Detect which cell encompasses the target text, then output its [X, Y] center coordinate. 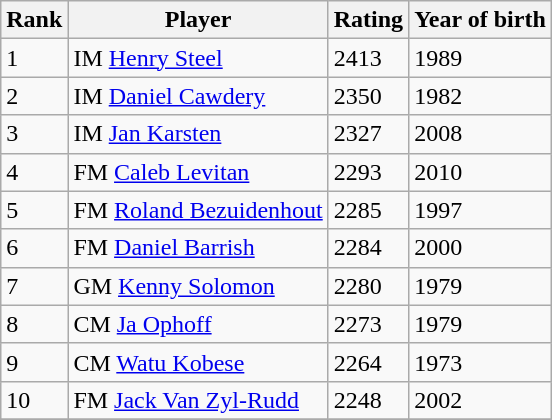
1982 [480, 96]
2285 [368, 210]
FM Caleb Levitan [198, 172]
2010 [480, 172]
5 [34, 210]
2284 [368, 248]
4 [34, 172]
6 [34, 248]
9 [34, 362]
1973 [480, 362]
Rating [368, 20]
10 [34, 400]
2273 [368, 324]
IM Daniel Cawdery [198, 96]
2280 [368, 286]
2000 [480, 248]
3 [34, 134]
2350 [368, 96]
2327 [368, 134]
1997 [480, 210]
CM Watu Kobese [198, 362]
IM Henry Steel [198, 58]
FM Daniel Barrish [198, 248]
GM Kenny Solomon [198, 286]
2002 [480, 400]
2264 [368, 362]
Rank [34, 20]
FM Roland Bezuidenhout [198, 210]
1 [34, 58]
8 [34, 324]
2008 [480, 134]
2293 [368, 172]
CM Ja Ophoff [198, 324]
2413 [368, 58]
2 [34, 96]
Player [198, 20]
FM Jack Van Zyl-Rudd [198, 400]
7 [34, 286]
Year of birth [480, 20]
2248 [368, 400]
1989 [480, 58]
IM Jan Karsten [198, 134]
